Return the [X, Y] coordinate for the center point of the cell that contains the specified text.  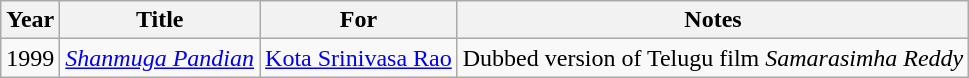
Notes [713, 20]
Kota Srinivasa Rao [359, 58]
Shanmuga Pandian [160, 58]
For [359, 20]
Dubbed version of Telugu film Samarasimha Reddy [713, 58]
Year [30, 20]
Title [160, 20]
1999 [30, 58]
